Return (x, y) of the center of cell containing provided text 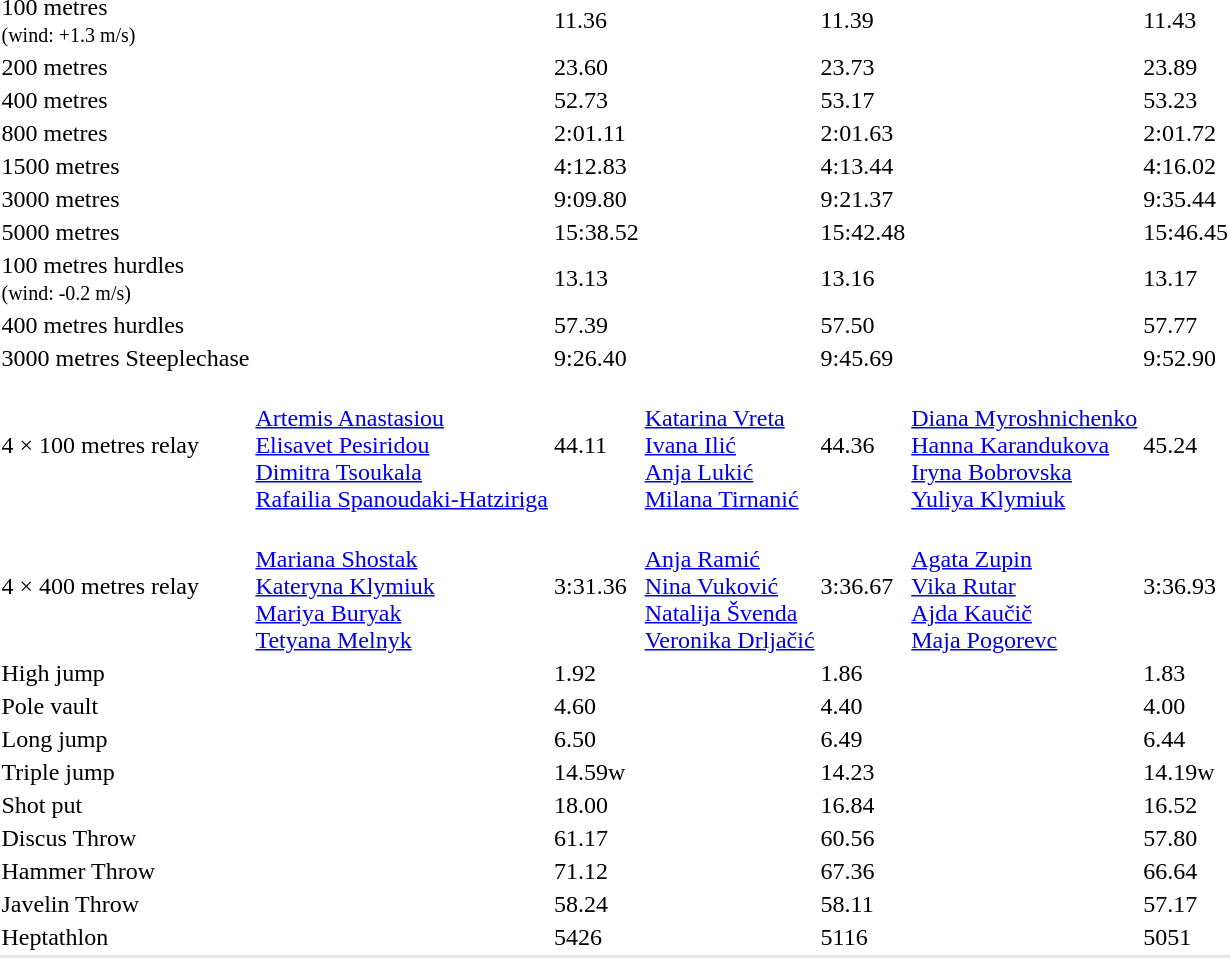
High jump (126, 673)
9:21.37 (863, 199)
15:42.48 (863, 232)
Agata ZupinVika RutarAjda KaučičMaja Pogorevc (1024, 586)
9:26.40 (596, 358)
52.73 (596, 100)
58.24 (596, 904)
400 metres (126, 100)
57.77 (1186, 325)
Shot put (126, 805)
Diana MyroshnichenkoHanna KarandukovaIryna BobrovskaYuliya Klymiuk (1024, 445)
4 × 400 metres relay (126, 586)
5116 (863, 937)
53.23 (1186, 100)
60.56 (863, 838)
400 metres hurdles (126, 325)
Anja RamićNina VukovićNatalija ŠvendaVeronika Drljačić (730, 586)
58.11 (863, 904)
44.36 (863, 445)
Triple jump (126, 772)
57.17 (1186, 904)
4:13.44 (863, 166)
200 metres (126, 67)
4.60 (596, 706)
1.92 (596, 673)
2:01.63 (863, 133)
5051 (1186, 937)
4.00 (1186, 706)
100 metres hurdles(wind: -0.2 m/s) (126, 278)
9:09.80 (596, 199)
23.60 (596, 67)
1.83 (1186, 673)
14.23 (863, 772)
66.64 (1186, 871)
1.86 (863, 673)
Long jump (126, 739)
4.40 (863, 706)
13.13 (596, 278)
3:31.36 (596, 586)
18.00 (596, 805)
53.17 (863, 100)
14.19w (1186, 772)
23.73 (863, 67)
57.39 (596, 325)
Katarina VretaIvana IlićAnja LukićMilana Tirnanić (730, 445)
6.50 (596, 739)
Heptathlon (126, 937)
Artemis AnastasiouElisavet PesiridouDimitra TsoukalaRafailia Spanoudaki-Hatziriga (402, 445)
1500 metres (126, 166)
23.89 (1186, 67)
3:36.93 (1186, 586)
13.16 (863, 278)
57.80 (1186, 838)
67.36 (863, 871)
15:38.52 (596, 232)
6.44 (1186, 739)
5000 metres (126, 232)
9:52.90 (1186, 358)
14.59w (596, 772)
15:46.45 (1186, 232)
5426 (596, 937)
800 metres (126, 133)
3000 metres (126, 199)
2:01.72 (1186, 133)
Pole vault (126, 706)
16.84 (863, 805)
3:36.67 (863, 586)
4:16.02 (1186, 166)
44.11 (596, 445)
Discus Throw (126, 838)
61.17 (596, 838)
4:12.83 (596, 166)
9:35.44 (1186, 199)
57.50 (863, 325)
2:01.11 (596, 133)
Mariana ShostakKateryna KlymiukMariya BuryakTetyana Melnyk (402, 586)
6.49 (863, 739)
Javelin Throw (126, 904)
45.24 (1186, 445)
9:45.69 (863, 358)
13.17 (1186, 278)
4 × 100 metres relay (126, 445)
16.52 (1186, 805)
Hammer Throw (126, 871)
3000 metres Steeplechase (126, 358)
71.12 (596, 871)
